From the cell containing the given text, extract its center point as [x, y] coordinate. 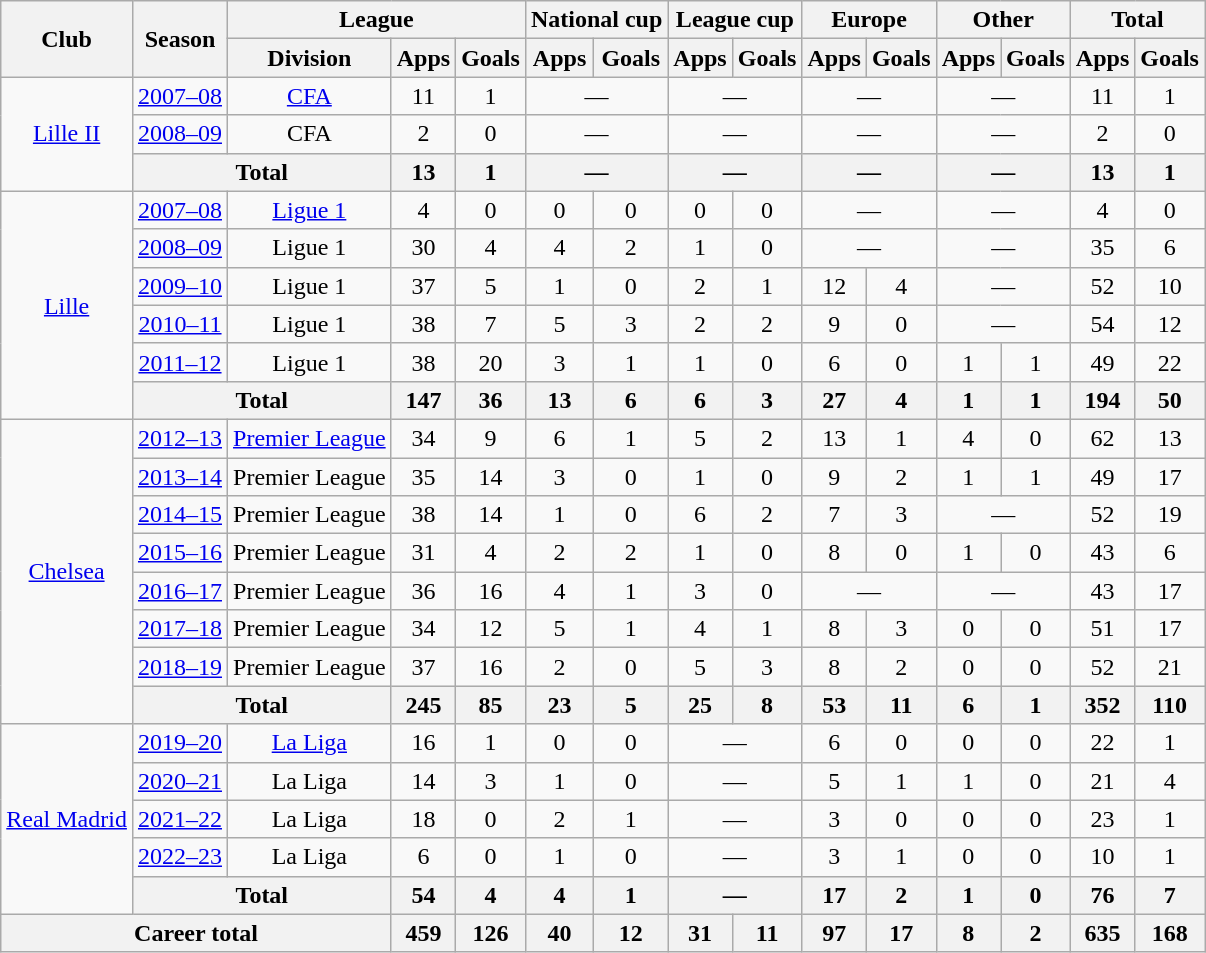
2019–20 [180, 743]
459 [423, 933]
Other [1003, 20]
Club [67, 39]
2021–22 [180, 819]
Lille II [67, 134]
27 [834, 400]
110 [1170, 705]
50 [1170, 400]
2018–19 [180, 667]
147 [423, 400]
Season [180, 39]
76 [1102, 895]
2017–18 [180, 629]
Career total [196, 933]
League [377, 20]
245 [423, 705]
2014–15 [180, 515]
2022–23 [180, 857]
2010–11 [180, 324]
Real Madrid [67, 819]
Europe [869, 20]
2013–14 [180, 477]
51 [1102, 629]
126 [491, 933]
Lille [67, 305]
30 [423, 248]
53 [834, 705]
Chelsea [67, 571]
635 [1102, 933]
97 [834, 933]
2012–13 [180, 438]
2011–12 [180, 362]
League cup [735, 20]
2015–16 [180, 553]
194 [1102, 400]
40 [559, 933]
25 [700, 705]
20 [491, 362]
19 [1170, 515]
Division [310, 58]
62 [1102, 438]
352 [1102, 705]
2016–17 [180, 591]
2009–10 [180, 286]
85 [491, 705]
2020–21 [180, 781]
National cup [596, 20]
168 [1170, 933]
18 [423, 819]
